Pinpoint the cell where the given text exists, returning its (X, Y) midpoint coordinate. 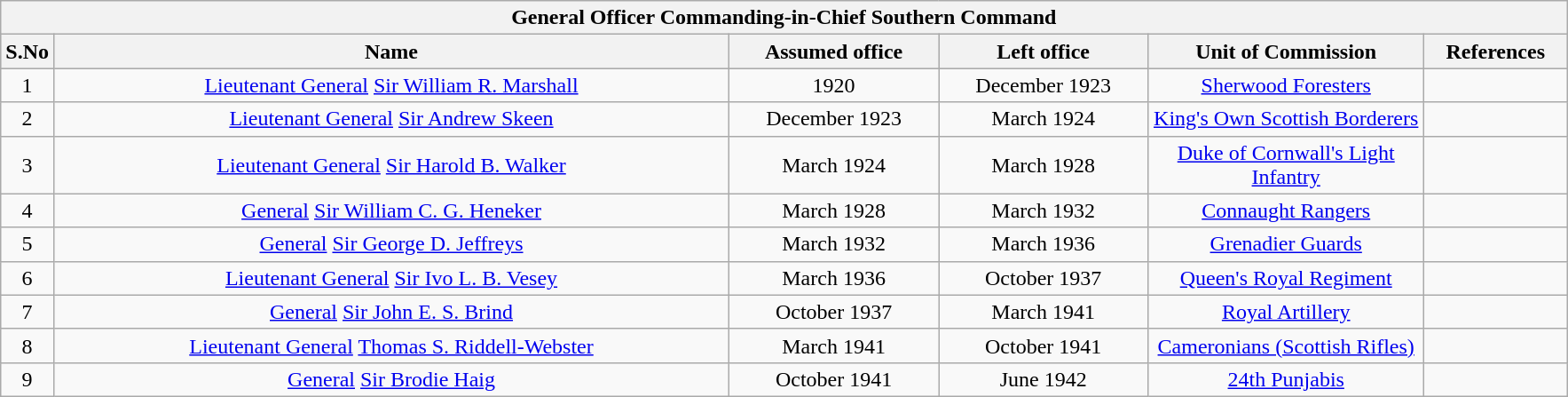
Assumed office (834, 52)
24th Punjabis (1287, 379)
June 1942 (1044, 379)
Queen's Royal Regiment (1287, 278)
Lieutenant General Sir Harold B. Walker (390, 165)
Lieutenant General Sir Andrew Skeen (390, 119)
S.No (28, 52)
8 (28, 345)
General Sir Brodie Haig (390, 379)
7 (28, 312)
2 (28, 119)
Cameronians (Scottish Rifles) (1287, 345)
King's Own Scottish Borderers (1287, 119)
Lieutenant General Thomas S. Riddell-Webster (390, 345)
5 (28, 244)
General Sir George D. Jeffreys (390, 244)
Left office (1044, 52)
Grenadier Guards (1287, 244)
General Sir William C. G. Heneker (390, 210)
4 (28, 210)
Royal Artillery (1287, 312)
Lieutenant General Sir Ivo L. B. Vesey (390, 278)
References (1496, 52)
Duke of Cornwall's Light Infantry (1287, 165)
Connaught Rangers (1287, 210)
Name (390, 52)
General Officer Commanding-in-Chief Southern Command (784, 18)
6 (28, 278)
3 (28, 165)
1920 (834, 85)
9 (28, 379)
General Sir John E. S. Brind (390, 312)
Sherwood Foresters (1287, 85)
Lieutenant General Sir William R. Marshall (390, 85)
1 (28, 85)
Unit of Commission (1287, 52)
